Detect which cell encompasses the target text, then output its (x, y) center coordinate. 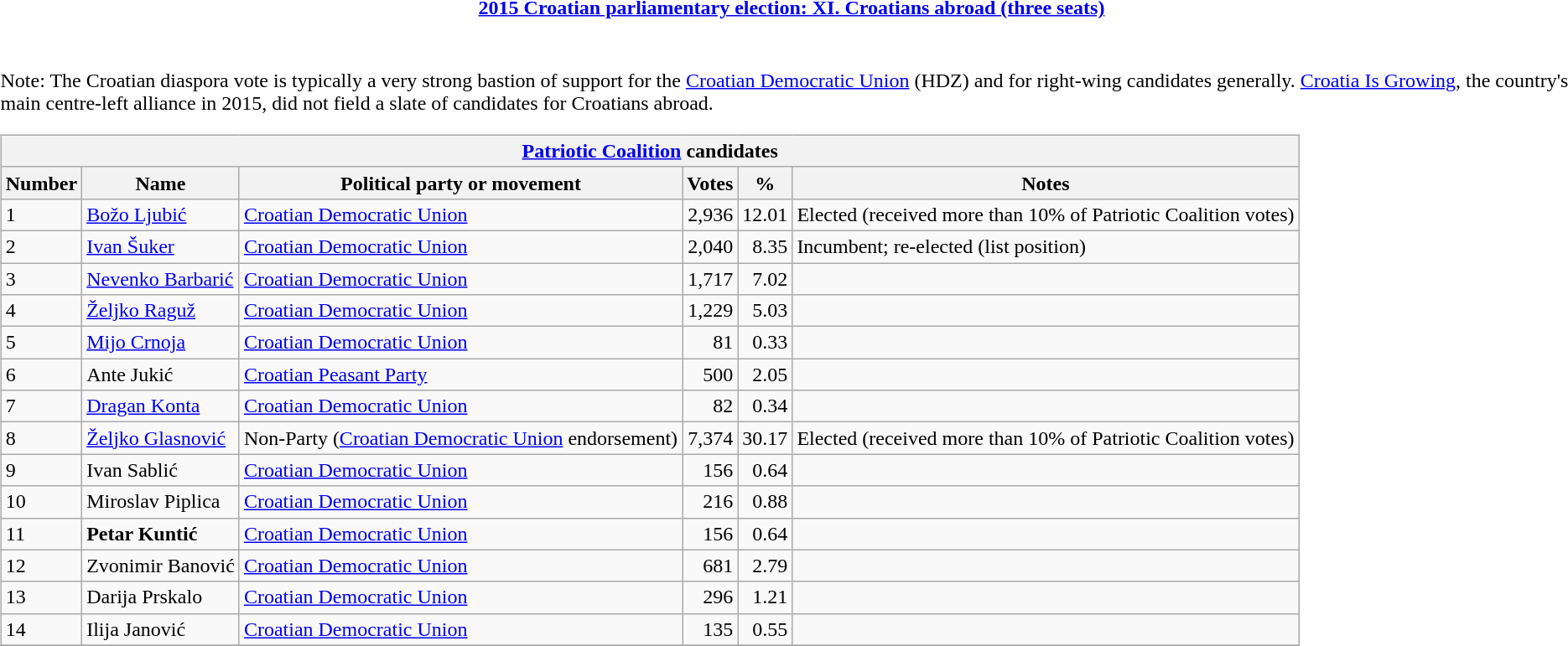
0.88 (765, 502)
Political party or movement (460, 183)
Ilija Janović (161, 629)
13 (41, 597)
Ante Jukić (161, 375)
2.05 (765, 375)
10 (41, 502)
9 (41, 470)
11 (41, 534)
7,374 (710, 438)
1 (41, 214)
Nevenko Barbarić (161, 279)
6 (41, 375)
Non-Party (Croatian Democratic Union endorsement) (460, 438)
Incumbent; re-elected (list position) (1046, 246)
Mijo Crnoja (161, 343)
Ivan Šuker (161, 246)
82 (710, 406)
7.02 (765, 279)
Ivan Sablić (161, 470)
0.33 (765, 343)
14 (41, 629)
1,717 (710, 279)
Miroslav Piplica (161, 502)
681 (710, 566)
8 (41, 438)
Željko Raguž (161, 311)
3 (41, 279)
0.34 (765, 406)
2,040 (710, 246)
Name (161, 183)
Croatian Peasant Party (460, 375)
Notes (1046, 183)
% (765, 183)
2,936 (710, 214)
500 (710, 375)
Petar Kuntić (161, 534)
Božo Ljubić (161, 214)
Patriotic Coalition candidates (650, 151)
Darija Prskalo (161, 597)
Dragan Konta (161, 406)
1.21 (765, 597)
12.01 (765, 214)
2.79 (765, 566)
5 (41, 343)
5.03 (765, 311)
4 (41, 311)
135 (710, 629)
Votes (710, 183)
216 (710, 502)
2 (41, 246)
1,229 (710, 311)
Number (41, 183)
0.55 (765, 629)
Zvonimir Banović (161, 566)
Željko Glasnović (161, 438)
8.35 (765, 246)
7 (41, 406)
12 (41, 566)
30.17 (765, 438)
81 (710, 343)
296 (710, 597)
